Provide the (X, Y) coordinate of the cell's center where the given text is located.  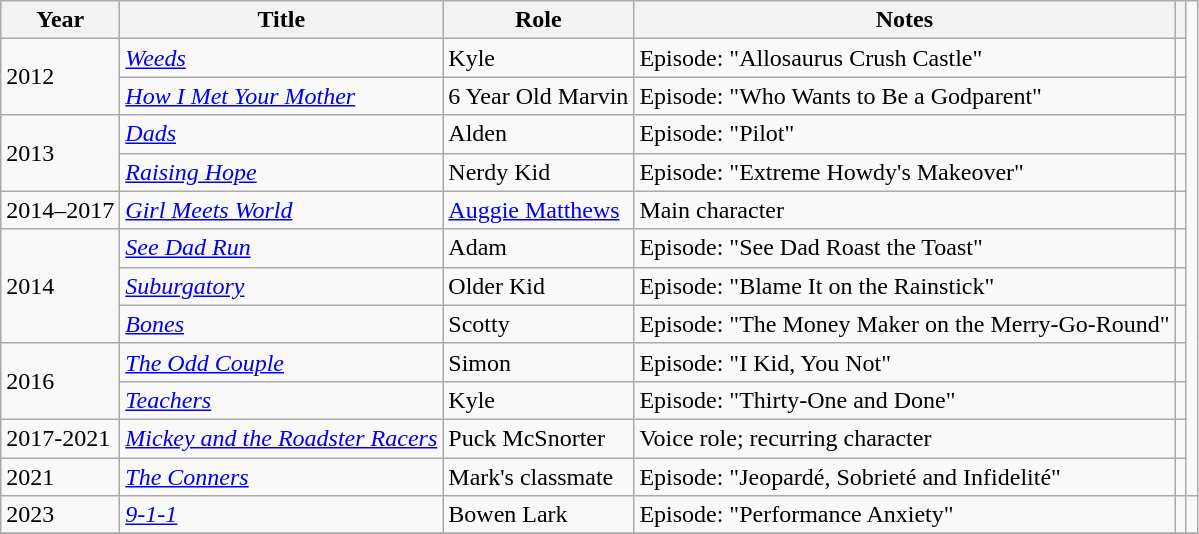
9-1-1 (282, 515)
2013 (60, 153)
The Conners (282, 477)
2014–2017 (60, 210)
Episode: "Pilot" (904, 134)
2014 (60, 286)
Episode: "See Dad Roast the Toast" (904, 248)
Episode: "Who Wants to Be a Godparent" (904, 96)
The Odd Couple (282, 362)
Older Kid (538, 286)
2012 (60, 77)
Teachers (282, 400)
See Dad Run (282, 248)
Voice role; recurring character (904, 438)
Episode: "Thirty-One and Done" (904, 400)
Episode: "Performance Anxiety" (904, 515)
Episode: "Jeopardé, Sobrieté and Infidelité" (904, 477)
Episode: "Allosaurus Crush Castle" (904, 58)
Suburgatory (282, 286)
Episode: "Extreme Howdy's Makeover" (904, 172)
Bowen Lark (538, 515)
How I Met Your Mother (282, 96)
Raising Hope (282, 172)
Puck McSnorter (538, 438)
Episode: "The Money Maker on the Merry-Go-Round" (904, 324)
Nerdy Kid (538, 172)
6 Year Old Marvin (538, 96)
2017-2021 (60, 438)
2023 (60, 515)
Main character (904, 210)
Weeds (282, 58)
Mickey and the Roadster Racers (282, 438)
Mark's classmate (538, 477)
Adam (538, 248)
Scotty (538, 324)
Alden (538, 134)
Simon (538, 362)
Episode: "Blame It on the Rainstick" (904, 286)
Dads (282, 134)
2016 (60, 381)
Bones (282, 324)
Notes (904, 20)
Year (60, 20)
Girl Meets World (282, 210)
Role (538, 20)
Episode: "I Kid, You Not" (904, 362)
Auggie Matthews (538, 210)
2021 (60, 477)
Title (282, 20)
